Search for the cell housing the specified text and yield its [x, y] center coordinate. 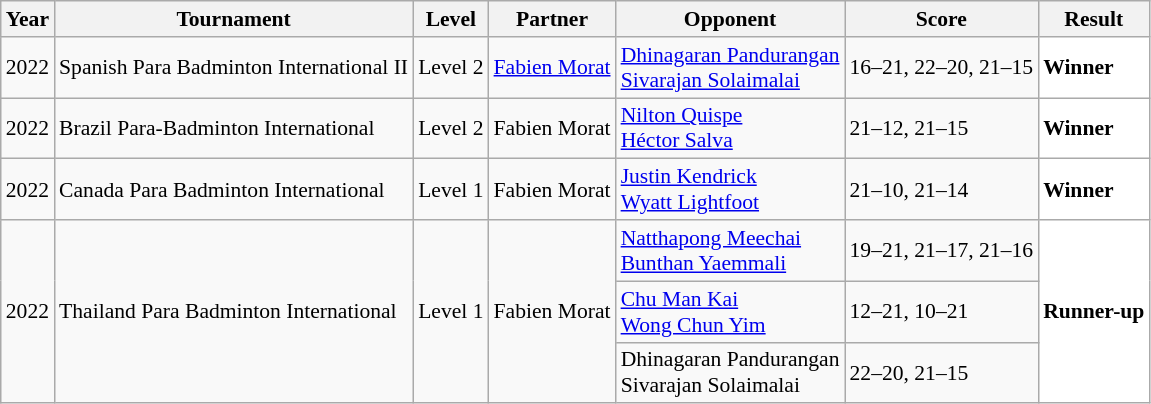
22–20, 21–15 [941, 372]
Result [1094, 19]
12–21, 10–21 [941, 312]
Thailand Para Badminton International [234, 312]
Score [941, 19]
Opponent [730, 19]
Tournament [234, 19]
19–21, 21–17, 21–16 [941, 250]
Partner [552, 19]
Spanish Para Badminton International II [234, 68]
Year [28, 19]
Runner-up [1094, 312]
21–12, 21–15 [941, 128]
21–10, 21–14 [941, 190]
Canada Para Badminton International [234, 190]
16–21, 22–20, 21–15 [941, 68]
Natthapong Meechai Bunthan Yaemmali [730, 250]
Brazil Para-Badminton International [234, 128]
Chu Man Kai Wong Chun Yim [730, 312]
Justin Kendrick Wyatt Lightfoot [730, 190]
Nilton Quispe Héctor Salva [730, 128]
Level [450, 19]
